Capture the cell that displays the provided text and extract its [x, y] central coordinate. 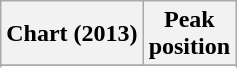
Peakposition [189, 34]
Chart (2013) [72, 34]
